Pinpoint the cell where the given text exists, returning its (X, Y) midpoint coordinate. 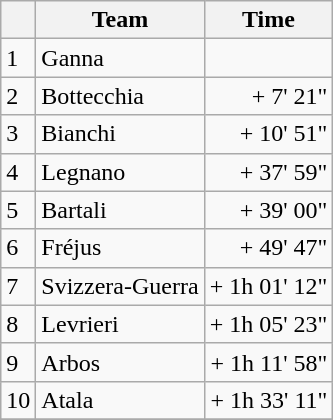
+ 1h 05' 23" (268, 324)
Bianchi (120, 134)
+ 1h 33' 11" (268, 400)
+ 39' 00" (268, 210)
+ 10' 51" (268, 134)
3 (18, 134)
Levrieri (120, 324)
Atala (120, 400)
Arbos (120, 362)
4 (18, 172)
Team (120, 20)
Legnano (120, 172)
2 (18, 96)
6 (18, 248)
Svizzera-Guerra (120, 286)
+ 37' 59" (268, 172)
+ 49' 47" (268, 248)
5 (18, 210)
Time (268, 20)
1 (18, 58)
+ 7' 21" (268, 96)
Bartali (120, 210)
+ 1h 11' 58" (268, 362)
Bottecchia (120, 96)
Fréjus (120, 248)
8 (18, 324)
Ganna (120, 58)
10 (18, 400)
+ 1h 01' 12" (268, 286)
7 (18, 286)
9 (18, 362)
